Provide the [X, Y] coordinate of the cell's center where the given text is located.  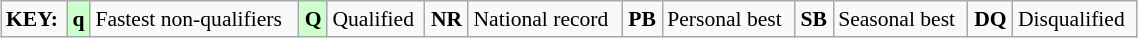
Qualified [376, 19]
KEY: [34, 19]
PB [642, 19]
Q [314, 19]
Seasonal best [900, 19]
NR [447, 19]
Personal best [728, 19]
Fastest non-qualifiers [194, 19]
q [78, 19]
DQ [990, 19]
SB [814, 19]
National record [545, 19]
Disqualified [1075, 19]
